Detect which cell encompasses the target text, then output its [X, Y] center coordinate. 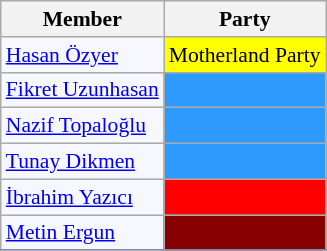
Hasan Özyer [82, 55]
Fikret Uzunhasan [82, 90]
Member [82, 19]
Party [245, 19]
Tunay Dikmen [82, 162]
Metin Ergun [82, 233]
İbrahim Yazıcı [82, 197]
Motherland Party [245, 55]
Nazif Topaloğlu [82, 126]
